Provide the [x, y] coordinate of the cell's center where the given text is located.  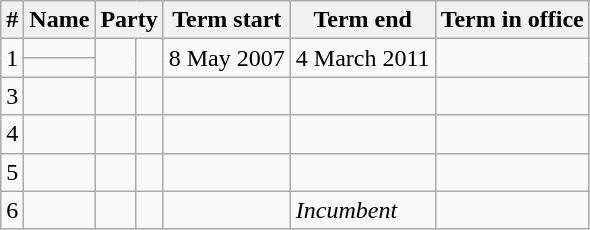
8 May 2007 [226, 58]
Term end [362, 20]
4 [12, 134]
4 March 2011 [362, 58]
1 [12, 58]
Incumbent [362, 210]
5 [12, 172]
Name [60, 20]
Term in office [512, 20]
6 [12, 210]
3 [12, 96]
# [12, 20]
Term start [226, 20]
Party [129, 20]
